Pinpoint the cell where the given text exists, returning its (x, y) midpoint coordinate. 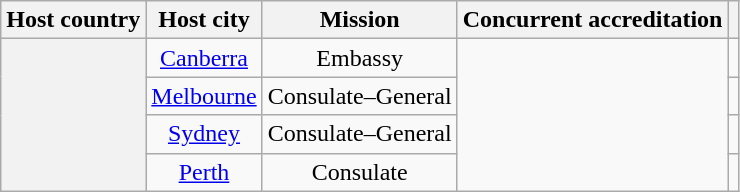
Sydney (204, 134)
Melbourne (204, 96)
Host country (74, 20)
Concurrent accreditation (592, 20)
Perth (204, 172)
Canberra (204, 58)
Host city (204, 20)
Embassy (360, 58)
Consulate (360, 172)
Mission (360, 20)
